Identify which cell holds the provided text, then report its [x, y] central coordinate. 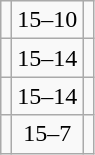
15–10 [48, 20]
15–7 [48, 134]
